Output the [x, y] coordinate of the center of the cell containing the given text.  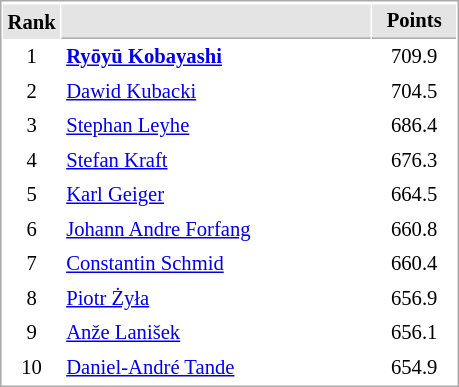
Anže Lanišek [216, 332]
Dawid Kubacki [216, 92]
Constantin Schmid [216, 264]
Rank [32, 21]
10 [32, 368]
656.9 [414, 298]
2 [32, 92]
664.5 [414, 194]
Johann Andre Forfang [216, 230]
6 [32, 230]
654.9 [414, 368]
8 [32, 298]
Daniel-André Tande [216, 368]
Stephan Leyhe [216, 126]
Piotr Żyła [216, 298]
Stefan Kraft [216, 160]
7 [32, 264]
1 [32, 56]
660.8 [414, 230]
Ryōyū Kobayashi [216, 56]
660.4 [414, 264]
3 [32, 126]
686.4 [414, 126]
656.1 [414, 332]
709.9 [414, 56]
Karl Geiger [216, 194]
4 [32, 160]
5 [32, 194]
676.3 [414, 160]
704.5 [414, 92]
Points [414, 21]
9 [32, 332]
